Provide the (x, y) coordinate of the cell's center where the given text is located.  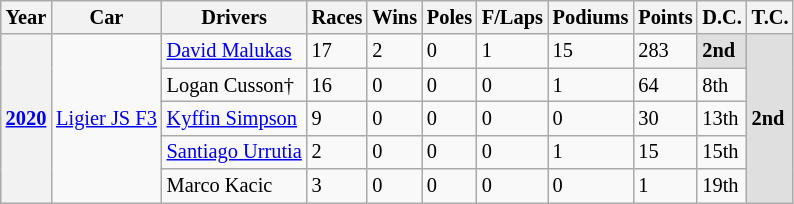
9 (338, 118)
3 (338, 186)
Marco Kacic (234, 186)
Podiums (591, 17)
2020 (26, 118)
64 (665, 85)
16 (338, 85)
Logan Cusson† (234, 85)
David Malukas (234, 51)
15th (722, 152)
Poles (450, 17)
Wins (394, 17)
8th (722, 85)
F/Laps (512, 17)
Car (106, 17)
D.C. (722, 17)
Points (665, 17)
Kyffin Simpson (234, 118)
Ligier JS F3 (106, 118)
13th (722, 118)
17 (338, 51)
Santiago Urrutia (234, 152)
Year (26, 17)
19th (722, 186)
T.C. (770, 17)
283 (665, 51)
Drivers (234, 17)
Races (338, 17)
30 (665, 118)
